Provide the (x, y) coordinate of the cell's center where the given text is located.  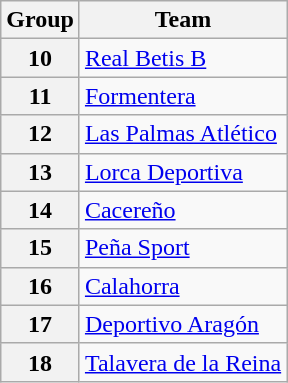
Lorca Deportiva (182, 172)
Calahorra (182, 286)
10 (40, 58)
Group (40, 20)
14 (40, 210)
Las Palmas Atlético (182, 134)
12 (40, 134)
Cacereño (182, 210)
13 (40, 172)
18 (40, 362)
Formentera (182, 96)
16 (40, 286)
Real Betis B (182, 58)
Deportivo Aragón (182, 324)
Team (182, 20)
17 (40, 324)
Talavera de la Reina (182, 362)
Peña Sport (182, 248)
15 (40, 248)
11 (40, 96)
